Locate the cell with the specified text and output its (x, y) center coordinate. 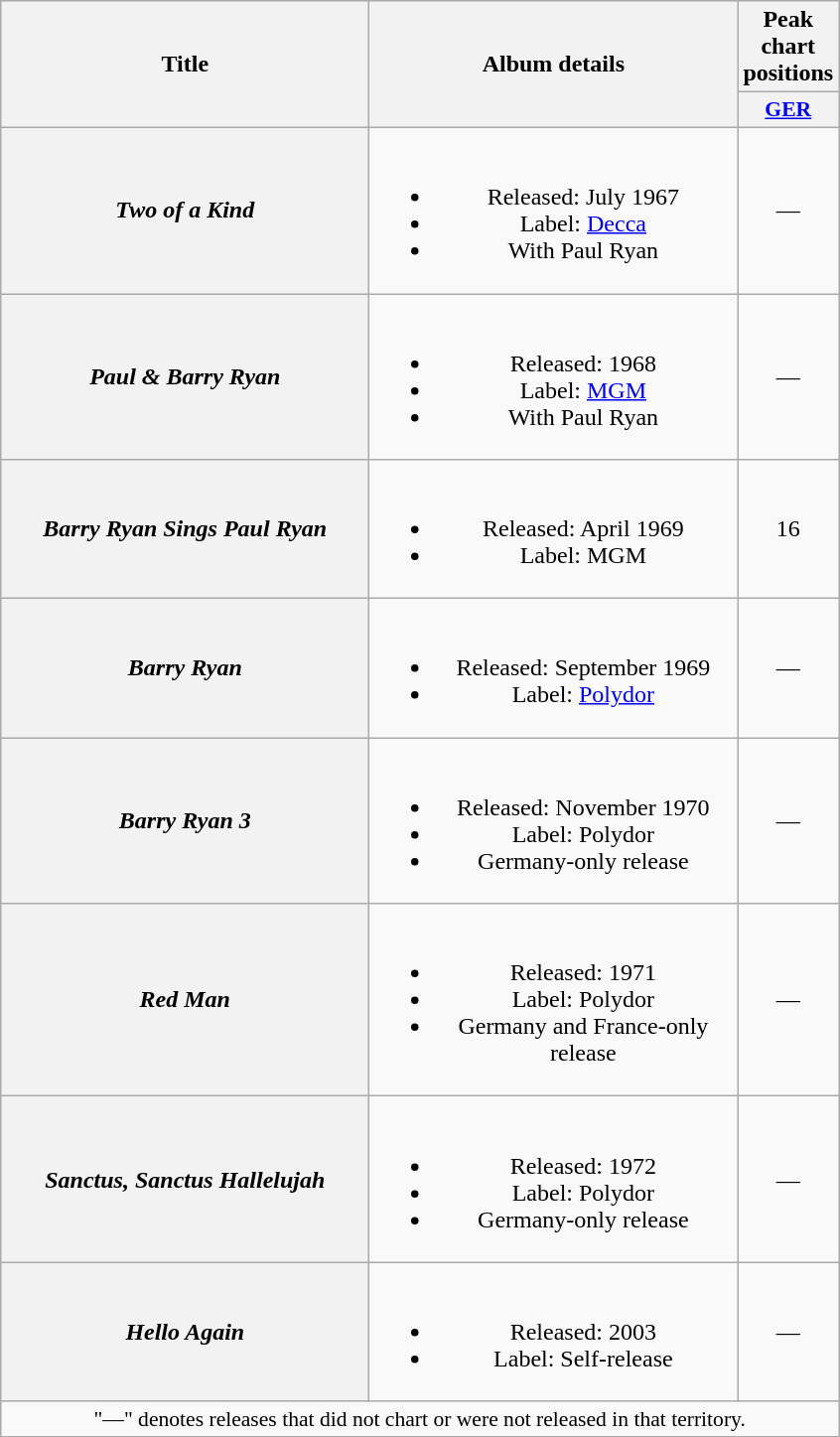
Barry Ryan 3 (185, 820)
Red Man (185, 1000)
Released: April 1969Label: MGM (554, 529)
Released: 1972Label: PolydorGermany-only release (554, 1180)
Released: 1971Label: PolydorGermany and France-only release (554, 1000)
Released: July 1967Label: DeccaWith Paul Ryan (554, 211)
Barry Ryan (185, 668)
Album details (554, 65)
16 (788, 529)
Two of a Kind (185, 211)
Title (185, 65)
"—" denotes releases that did not chart or were not released in that territory. (420, 1419)
Released: November 1970Label: PolydorGermany-only release (554, 820)
GER (788, 110)
Hello Again (185, 1332)
Paul & Barry Ryan (185, 377)
Released: 2003Label: Self-release (554, 1332)
Barry Ryan Sings Paul Ryan (185, 529)
Peak chart positions (788, 47)
Sanctus, Sanctus Hallelujah (185, 1180)
Released: 1968Label: MGMWith Paul Ryan (554, 377)
Released: September 1969Label: Polydor (554, 668)
